Search for the cell housing the specified text and yield its (x, y) center coordinate. 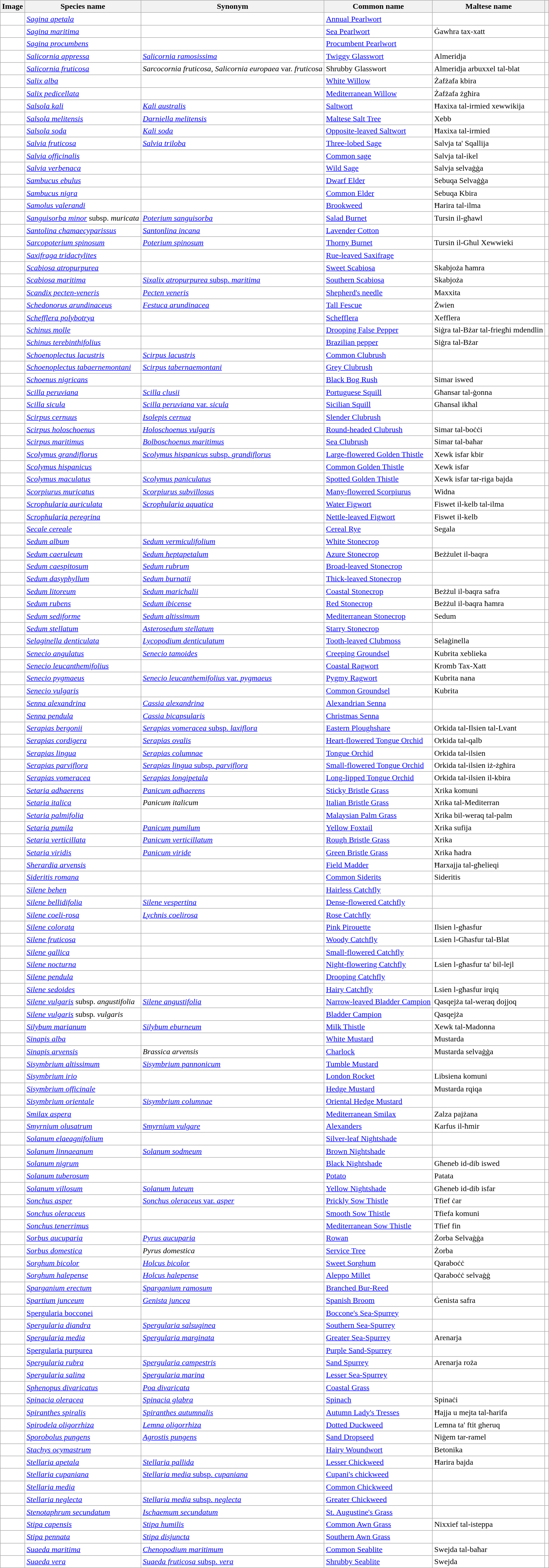
Holcus halepense (233, 1275)
Orkida tal-Ilsien tal-Lvant (489, 728)
Silene nocturna (83, 965)
Poa divaricata (233, 1388)
Żorba (489, 1251)
Sedum vermiculifolium (233, 541)
Sonchus oleraceus (83, 1213)
Ħarxajja tal-għelieqi (489, 865)
Stipa capensis (83, 1524)
Spergularia bocconei (83, 1313)
Lesser Chickweed (378, 1462)
Orkida tal-ilsien (489, 753)
Senecio pygmaeus (83, 678)
Ischaemum secundatum (233, 1512)
Sarcocornia fruticosa, Salicornia europaea var. fruticosa (233, 69)
Small-flowered Tongue Orchid (378, 766)
Siġra tal-Bżar tal-friegħi mdendlin (489, 330)
Common Groundsel (378, 691)
Holoschoenus vulgaris (233, 430)
Tumble Mustard (378, 1064)
Ħaxixa tal-irmied xewwikija (489, 106)
Sisymbrium pannonicum (233, 1064)
Brassica arvensis (233, 1052)
Lycopodium denticulatum (233, 641)
Smyrnium vulgare (233, 1126)
Serapias ovalis (233, 740)
Sonchus asper (83, 1201)
Maltese Salt Tree (378, 118)
Salvia officinalis (83, 156)
Salvja tal-ikel (489, 156)
Scirpus maritimus (83, 442)
Scrophularia aquatica (233, 504)
Rowan (378, 1238)
Sedum stellatum (83, 629)
Żafżafa kbira (489, 81)
Bladder Campion (378, 1014)
Secale cereale (83, 529)
Sambucus nigra (83, 193)
Sorbus aucuparia (83, 1238)
White Stonecrop (378, 541)
Scilla sicula (83, 405)
Silene behen (83, 890)
Mustarda (489, 1039)
Solanum elaeagnifolium (83, 1138)
Xrika bil-weraq tal-palm (489, 815)
Ħarira tal-ilma (489, 206)
Silene gallica (83, 952)
Cupani's chickweed (378, 1475)
Drooping False Pepper (378, 330)
Senecio vulgaris (83, 691)
Sisymbrium officinale (83, 1089)
Large-flowered Golden Thistle (378, 454)
Tall Fescue (378, 305)
Broad-leaved Stonecrop (378, 566)
Sagina apetala (83, 19)
Orkida tal-qalb (489, 740)
Scolymus grandiflorus (83, 454)
Stellaria neglecta (83, 1499)
Simar tal-baħar (489, 442)
Silver-leaf Nightshade (378, 1138)
Salix pedicellata (83, 93)
Scorpiurus subvillosus (233, 492)
Sparganium erectum (83, 1288)
Wild Sage (378, 168)
Sebuqa Selvaġġa (489, 181)
Sedum album (83, 541)
Schoenus nigricans (83, 380)
Fiswet il-kelb (489, 516)
Ħajja u mejta tal-ħarifa (489, 1412)
Lemna ta' ftit gheruq (489, 1425)
Nixxief tal-isteppa (489, 1524)
Mustarda rqiqa (489, 1089)
Panicum pumilum (233, 828)
Għansal ikħal (489, 405)
Selaġinella (489, 641)
Spiranthes spiralis (83, 1412)
Italian Bristle Grass (378, 803)
Schedonorus arundinaceus (83, 305)
Common Awn Grass (378, 1524)
Spergularia rubra (83, 1363)
Silene vespertina (233, 902)
Kubrita xeblieka (489, 653)
Silene bellidifolia (83, 902)
Tfief ċar (489, 1201)
Narrow-leaved Bladder Campion (378, 1002)
Christmas Senna (378, 716)
Tfief fin (489, 1226)
Orkida tal-ilsien il-kbira (489, 778)
Spiranthes autumnalis (233, 1412)
Setaria viridis (83, 852)
Sisymbrium altissimum (83, 1064)
Sedum heptapetalum (233, 554)
Water Figwort (378, 504)
White Willow (378, 81)
Kubrita nana (489, 678)
Serapias cordigera (83, 740)
Sinapis alba (83, 1039)
Boccone's Sea-Spurrey (378, 1313)
Bolboschoenus maritimus (233, 442)
Smilax aspera (83, 1114)
Żwien (489, 305)
Opposite-leaved Saltwort (378, 131)
Eastern Ploughshare (378, 728)
Procumbent Pearlwort (378, 44)
Stellaria media subsp. cupaniana (233, 1475)
Beżżul il-baqra ħamra (489, 604)
Alexandrian Senna (378, 703)
Panicum adhaerens (233, 790)
Beżżul il-baqra safra (489, 591)
Silybum marianum (83, 1027)
Scabiosa maritima (83, 280)
Serapias lingua (83, 753)
Purple Sand-Spurrey (378, 1350)
Solanum nigrum (83, 1164)
Greater Sea-Spurrey (378, 1338)
Scirpus cernuus (83, 417)
Sarcopoterium spinosum (83, 243)
Salad Burnet (378, 218)
Smooth Sow Thistle (378, 1213)
Karfus il-ħmir (489, 1126)
Santonlina incana (233, 230)
Brown Nightshade (378, 1151)
Creeping Groundsel (378, 653)
Sea Pearlwort (378, 31)
Common Clubrush (378, 355)
Hairless Catchfly (378, 890)
Potato (378, 1176)
Poterium sanguisorba (233, 218)
Common sage (378, 156)
Serapias parviflora (83, 766)
Spergularia media (83, 1338)
Woody Catchfly (378, 939)
Maxxita (489, 293)
Saxifraga tridactylites (83, 255)
Silene vulgaris subsp. angustifolia (83, 1002)
Image (12, 7)
Chenopodium maritimum (233, 1549)
Hairy Woundwort (378, 1450)
Pecten veneris (233, 293)
Sideritis romana (83, 877)
Spotted Golden Thistle (378, 479)
Solanum tuberosum (83, 1176)
Niġem tar-ramel (489, 1437)
Asterosedum stellatum (233, 629)
Għeneb id-dib isfar (489, 1189)
Sedum marichalii (233, 591)
Thorny Burnet (378, 243)
Silene colorata (83, 927)
Qasqejża (489, 1014)
Oriental Hedge Mustard (378, 1101)
Common Chickweed (378, 1487)
Libsiena komuni (489, 1076)
Sedum caeruleum (83, 554)
Qasqejża tal-weraq dojjoq (489, 1002)
Żorba Selvaġġa (489, 1238)
Sweet Scabiosa (378, 268)
Xewk isfar (489, 467)
Three-lobed Sage (378, 143)
Sedum rubens (83, 604)
Sedum caespitosum (83, 566)
Darniella melitensis (233, 118)
Xebb (489, 118)
Patata (489, 1176)
Stipa disjuncta (233, 1537)
Sand Dropseed (378, 1437)
Sambucus ebulus (83, 181)
Lavender Cotton (378, 230)
Fiswet il-kelb tal-ilma (489, 504)
Milk Thistle (378, 1027)
Agrostis pungens (233, 1437)
Stellaria cupaniana (83, 1475)
Shrubby Glasswort (378, 69)
Xrika ħadra (489, 852)
Mediterranean Stonecrop (378, 616)
Suaeda fruticosa subsp. vera (233, 1562)
Pyrus domestica (233, 1251)
Lemna oligorrhiza (233, 1425)
Aleppo Millet (378, 1275)
Solanum linnaeanum (83, 1151)
Genista juncea (233, 1300)
Schefflera polybotrya (83, 317)
Spinacia oleracea (83, 1400)
Azure Stonecrop (378, 554)
Salicornia fruticosa (83, 69)
Ġenista safra (489, 1300)
Orkida tal-ilsien iż-żgħira (489, 766)
Malaysian Palm Grass (378, 815)
Dense-flowered Catchfly (378, 902)
Setaria adhaerens (83, 790)
Stipa humilis (233, 1524)
Kromb Tax-Xatt (489, 666)
Stellaria apetala (83, 1462)
Beżżulet il-baqra (489, 554)
Kubrita (489, 691)
Setaria italica (83, 803)
Twiggy Glasswort (378, 56)
Kali australis (233, 106)
Solanum villosum (83, 1189)
Sisymbrium irio (83, 1076)
Suaeda maritima (83, 1549)
Spergularia salsuginea (233, 1325)
Salvja ta' Sqallija (489, 143)
Scolymus maculatus (83, 479)
Coastal Stonecrop (378, 591)
Serapias bergonii (83, 728)
Xrika komuni (489, 790)
Almeridja (489, 56)
Ħarira bajda (489, 1462)
Scolymus hispanicus (83, 467)
Swejda tal-baħar (489, 1549)
Thick-leaved Stonecrop (378, 579)
Common Siderits (378, 877)
Scrophularia peregrina (83, 516)
Santolina chamaecyparissus (83, 230)
Mediterranean Willow (378, 93)
Pink Pirouette (378, 927)
Segala (489, 529)
Salvia fruticosa (83, 143)
Sea Clubrush (378, 442)
Silene pendula (83, 977)
Sedum altissimum (233, 616)
Scirpus lacustris (233, 355)
Stipa pennata (83, 1537)
Sonchus oleraceus var. asper (233, 1201)
Silene coeli-rosa (83, 915)
Spinaċi (489, 1400)
Schoenoplectus tabaernemontani (83, 367)
Xewk tal-Madonna (489, 1027)
Spinacia glabra (233, 1400)
Pyrus aucuparia (233, 1238)
Senna alexandrina (83, 703)
Green Bristle Grass (378, 852)
Salsola melitensis (83, 118)
Dotted Duckweed (378, 1425)
Serapias vomeracea subsp. laxiflora (233, 728)
Setaria palmifolia (83, 815)
Sedum litoreum (83, 591)
Sedum sediforme (83, 616)
Spergularia purpurea (83, 1350)
Serapias columnae (233, 753)
Sticky Bristle Grass (378, 790)
Qaraboċċ (489, 1263)
Sisymbrium columnae (233, 1101)
Round-headed Clubrush (378, 430)
Scorpiurus muricatus (83, 492)
Senecio tamoides (233, 653)
Spirodela oligorrhiza (83, 1425)
Samolus valerandi (83, 206)
Sherardia arvensis (83, 865)
Schinus terebinthifolius (83, 342)
Hairy Catchfly (378, 989)
Shepherd's needle (378, 293)
Yellow Nightshade (378, 1189)
Small-flowered Catchfly (378, 952)
Serapias vomeracea (83, 778)
Sporobolus pungens (83, 1437)
Solanum sodmeum (233, 1151)
Tursin il-għawl (489, 218)
Spergularia marginata (233, 1338)
Isolepis cernua (233, 417)
Lsien l-Għasfur tal-Blat (489, 939)
Senecio angulatus (83, 653)
Sedum (489, 616)
Poterium spinosum (233, 243)
Salvia verbenaca (83, 168)
Rose Catchfly (378, 915)
Common name (378, 7)
Shrubby Seablite (378, 1562)
Southern Scabiosa (378, 280)
Xewk isfar kbir (489, 454)
Dwarf Elder (378, 181)
Stenotaphrum secundatum (83, 1512)
Scirpus holoschoenus (83, 430)
Scrophularia auriculata (83, 504)
Saltwort (378, 106)
Lychnis coelirosa (233, 915)
Branched Bur-Reed (378, 1288)
Schoenoplectus lacustris (83, 355)
St. Augustine's Grass (378, 1512)
Sonchus tenerrimus (83, 1226)
Lsien l-għasfur ta' bil-lejl (489, 965)
Serapias longipetala (233, 778)
Xrika sufija (489, 828)
Grey Clubrush (378, 367)
Skabjoża ħamra (489, 268)
Xewk isfar tar-riga bajda (489, 479)
Greater Chickweed (378, 1499)
Pygmy Ragwort (378, 678)
Sagina maritima (83, 31)
London Rocket (378, 1076)
Almeridja arbuxxel tal-blat (489, 69)
Ilsien l-għasfur (489, 927)
Suaeda vera (83, 1562)
Annual Pearlwort (378, 19)
Għansar tal-ġonna (489, 392)
Sweet Sorghum (378, 1263)
Coastal Ragwort (378, 666)
Sixalix atropurpurea subsp. maritima (233, 280)
Stellaria media subsp. neglecta (233, 1499)
Swejda (489, 1562)
Sagina procumbens (83, 44)
Yellow Foxtail (378, 828)
Spergularia campestris (233, 1363)
Black Nightshade (378, 1164)
Xefflera (489, 317)
Sand Spurrey (378, 1363)
Sideritis (489, 877)
Salvia triloba (233, 143)
Kali soda (233, 131)
Heart-flowered Tongue Orchid (378, 740)
Starry Stonecrop (378, 629)
Panicum viride (233, 852)
Silene angustifolia (233, 1002)
Sparganium ramosum (233, 1288)
Nettle-leaved Figwort (378, 516)
Common Elder (378, 193)
Sphenopus divaricatus (83, 1388)
Southern Awn Grass (378, 1537)
Brookweed (378, 206)
Silene fruticosa (83, 939)
Widna (489, 492)
Portuguese Squill (378, 392)
Betonika (489, 1450)
Panicum italicum (233, 803)
Setaria pumila (83, 828)
Lsien l-għasfur irqiq (489, 989)
Tooth-leaved Clubmoss (378, 641)
Salicornia appressa (83, 56)
Scilla clusii (233, 392)
Ġawhra tax-xatt (489, 31)
Simar iswed (489, 380)
Arenarja (489, 1338)
Red Stonecrop (378, 604)
Alexanders (378, 1126)
Senecio leucanthemifolius var. pygmaeus (233, 678)
Panicum verticillatum (233, 840)
Spanish Broom (378, 1300)
Autumn Lady's Tresses (378, 1412)
Mediterranean Sow Thistle (378, 1226)
Schinus molle (83, 330)
Sebuqa Kbira (489, 193)
Sinapis arvensis (83, 1052)
Sedum rubrum (233, 566)
Brazilian pepper (378, 342)
Setaria verticillata (83, 840)
Sedum dasyphyllum (83, 579)
Coastal Grass (378, 1388)
Scilla peruviana var. sicula (233, 405)
Spergularia diandra (83, 1325)
Drooping Catchfly (378, 977)
Qaraboċċ selvaġġ (489, 1275)
Sicilian Squill (378, 405)
Field Madder (378, 865)
Lesser Sea-Spurrey (378, 1375)
Scolymus paniculatus (233, 479)
Tfiefa komuni (489, 1213)
Service Tree (378, 1251)
Ħaxixa tal-irmied (489, 131)
Sanguisorba minor subsp. muricata (83, 218)
Stellaria media (83, 1487)
Spergularia salina (83, 1375)
Spinach (378, 1400)
Slender Clubrush (378, 417)
Common Seablite (378, 1549)
Mediterranean Smilax (378, 1114)
Cereal Rye (378, 529)
Għeneb id-dib iswed (489, 1164)
Siġra tal-Bżar (489, 342)
Tursin il-Għul Xewwieki (489, 243)
Sorbus domestica (83, 1251)
Silybum eburneum (233, 1027)
Scandix pecten-veneris (83, 293)
Salvja selvaġġa (489, 168)
Zalza pajżana (489, 1114)
Salsola soda (83, 131)
Silene vulgaris subsp. vulgaris (83, 1014)
Festuca arundinacea (233, 305)
Xrika (489, 840)
Holcus bicolor (233, 1263)
Smyrnium olusatrum (83, 1126)
Sisymbrium orientale (83, 1101)
Xrika tal-Mediterran (489, 803)
Sedum burnatii (233, 579)
Many-flowered Scorpiurus (378, 492)
Scilla peruviana (83, 392)
Maltese name (489, 7)
Serapias lingua subsp. parviflora (233, 766)
Scabiosa atropurpurea (83, 268)
Żafżafa żgħira (489, 93)
Arenarja roża (489, 1363)
Hedge Mustard (378, 1089)
Salix alba (83, 81)
Mustarda selvaġġa (489, 1052)
Skabjoża (489, 280)
Scolymus hispanicus subsp. grandiflorus (233, 454)
Black Bog Rush (378, 380)
Prickly Sow Thistle (378, 1201)
Senecio leucanthemifolius (83, 666)
Rough Bristle Grass (378, 840)
Night-flowering Catchfly (378, 965)
Simar tal-boċċi (489, 430)
Sedum ibicense (233, 604)
Senna pendula (83, 716)
Stellaria pallida (233, 1462)
Spergularia marina (233, 1375)
Rue-leaved Saxifrage (378, 255)
Schefflera (378, 317)
Stachys ocymastrum (83, 1450)
Species name (83, 7)
Scirpus tabernaemontani (233, 367)
Silene sedoides (83, 989)
Southern Sea-Spurrey (378, 1325)
Long-lipped Tongue Orchid (378, 778)
Spartium junceum (83, 1300)
Synonym (233, 7)
Sorghum bicolor (83, 1263)
Common Golden Thistle (378, 467)
Salsola kali (83, 106)
Charlock (378, 1052)
Salicornia ramosissima (233, 56)
Cassia bicapsularis (233, 716)
Sorghum halepense (83, 1275)
Solanum luteum (233, 1189)
Tongue Orchid (378, 753)
Cassia alexandrina (233, 703)
White Mustard (378, 1039)
Selaginella denticulata (83, 641)
